Output the (x, y) coordinate of the center of the cell containing the given text.  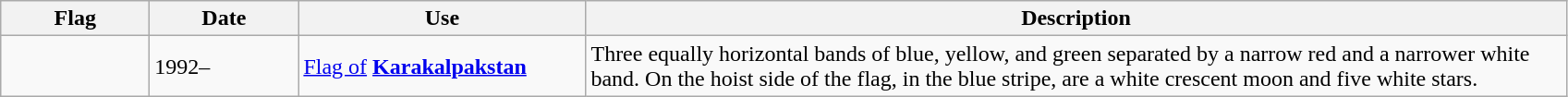
Date (224, 18)
Flag of Karakalpakstan (442, 67)
Description (1076, 18)
1992– (224, 67)
Use (442, 18)
Flag (76, 18)
